Output the (X, Y) coordinate of the center of the cell containing the given text.  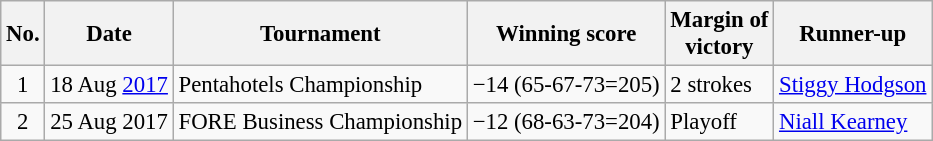
18 Aug 2017 (109, 85)
Tournament (320, 34)
Niall Kearney (853, 122)
Date (109, 34)
Playoff (720, 122)
25 Aug 2017 (109, 122)
2 (23, 122)
−14 (65-67-73=205) (566, 85)
No. (23, 34)
Pentahotels Championship (320, 85)
Winning score (566, 34)
1 (23, 85)
Runner-up (853, 34)
2 strokes (720, 85)
−12 (68-63-73=204) (566, 122)
Margin ofvictory (720, 34)
FORE Business Championship (320, 122)
Stiggy Hodgson (853, 85)
